From the cell containing the given text, extract its center point as [X, Y] coordinate. 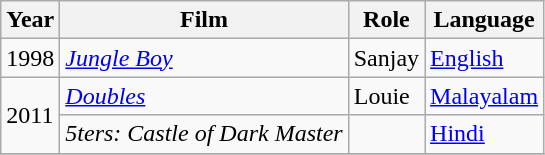
2011 [30, 115]
1998 [30, 58]
5ters: Castle of Dark Master [204, 134]
Year [30, 20]
Hindi [484, 134]
Doubles [204, 96]
Malayalam [484, 96]
English [484, 58]
Louie [386, 96]
Language [484, 20]
Jungle Boy [204, 58]
Film [204, 20]
Role [386, 20]
Sanjay [386, 58]
